Return (X, Y) of the center of cell containing provided text 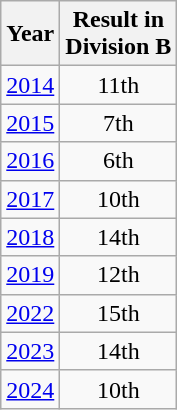
2018 (30, 237)
2014 (30, 85)
2015 (30, 123)
6th (118, 161)
15th (118, 313)
Result inDivision B (118, 34)
2023 (30, 351)
7th (118, 123)
2022 (30, 313)
Year (30, 34)
12th (118, 275)
2019 (30, 275)
2024 (30, 389)
11th (118, 85)
2017 (30, 199)
2016 (30, 161)
